Capture the cell that displays the provided text and extract its [x, y] central coordinate. 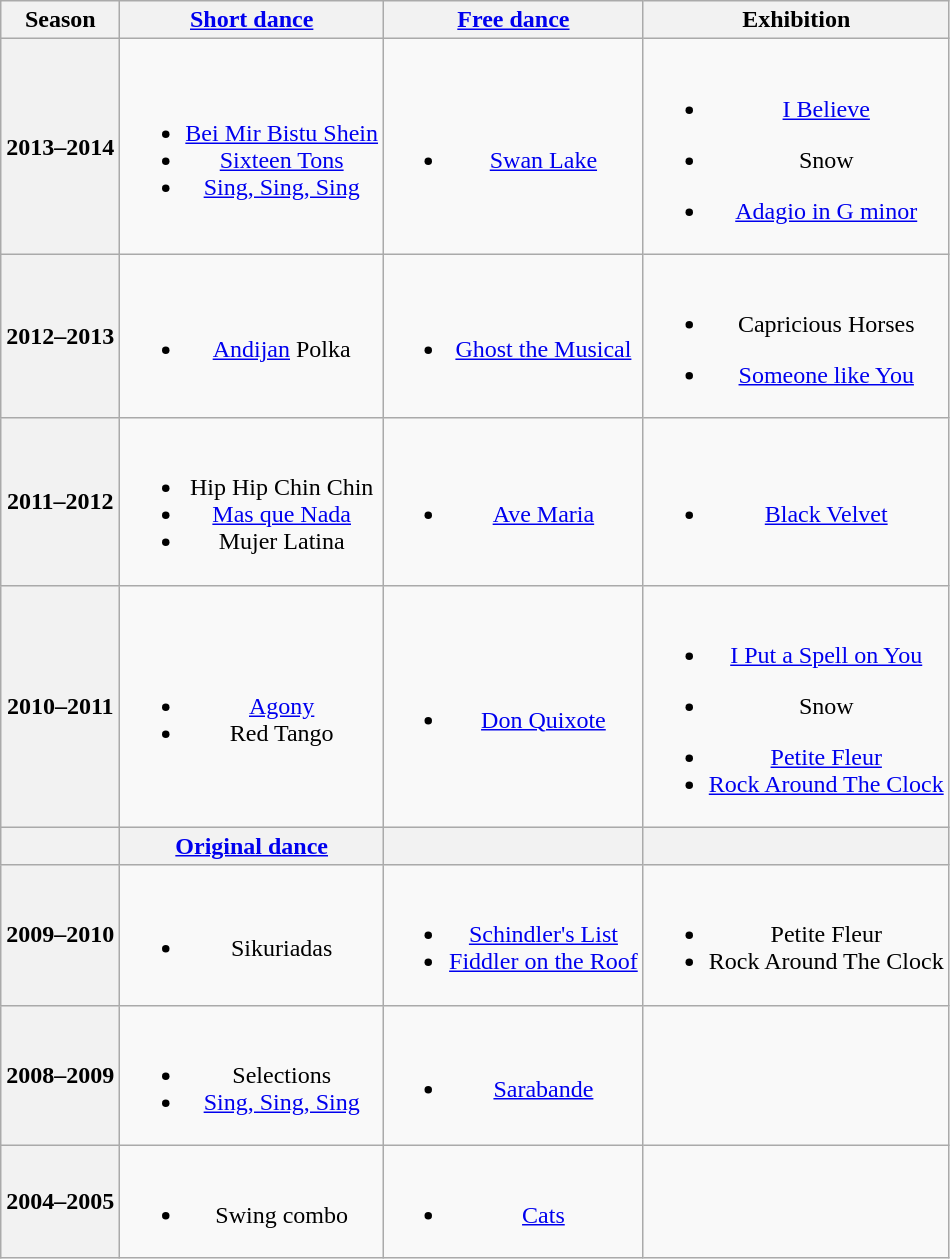
Capricious Horses Someone like You [796, 336]
Hip Hip Chin Chin Mas que Nada Mujer Latina [252, 502]
Season [60, 20]
SelectionsSing, Sing, Sing [252, 1075]
Andijan Polka [252, 336]
I Believe Snow Adagio in G minor [796, 146]
Don Quixote [514, 706]
Sikuriadas [252, 935]
2010–2011 [60, 706]
Ghost the Musical [514, 336]
Short dance [252, 20]
I Put a Spell on You Snow Petite FleurRock Around The Clock [796, 706]
Free dance [514, 20]
Agony Red Tango [252, 706]
Bei Mir Bistu Shein Sixteen Tons Sing, Sing, Sing [252, 146]
Petite FleurRock Around The Clock [796, 935]
Swing combo [252, 1202]
Exhibition [796, 20]
Cats [514, 1202]
Schindler's List Fiddler on the Roof [514, 935]
Sarabande [514, 1075]
2008–2009 [60, 1075]
2004–2005 [60, 1202]
2011–2012 [60, 502]
2013–2014 [60, 146]
Swan Lake [514, 146]
2009–2010 [60, 935]
Black Velvet [796, 502]
Ave Maria [514, 502]
2012–2013 [60, 336]
Original dance [252, 846]
